Detect which cell encompasses the target text, then output its (X, Y) center coordinate. 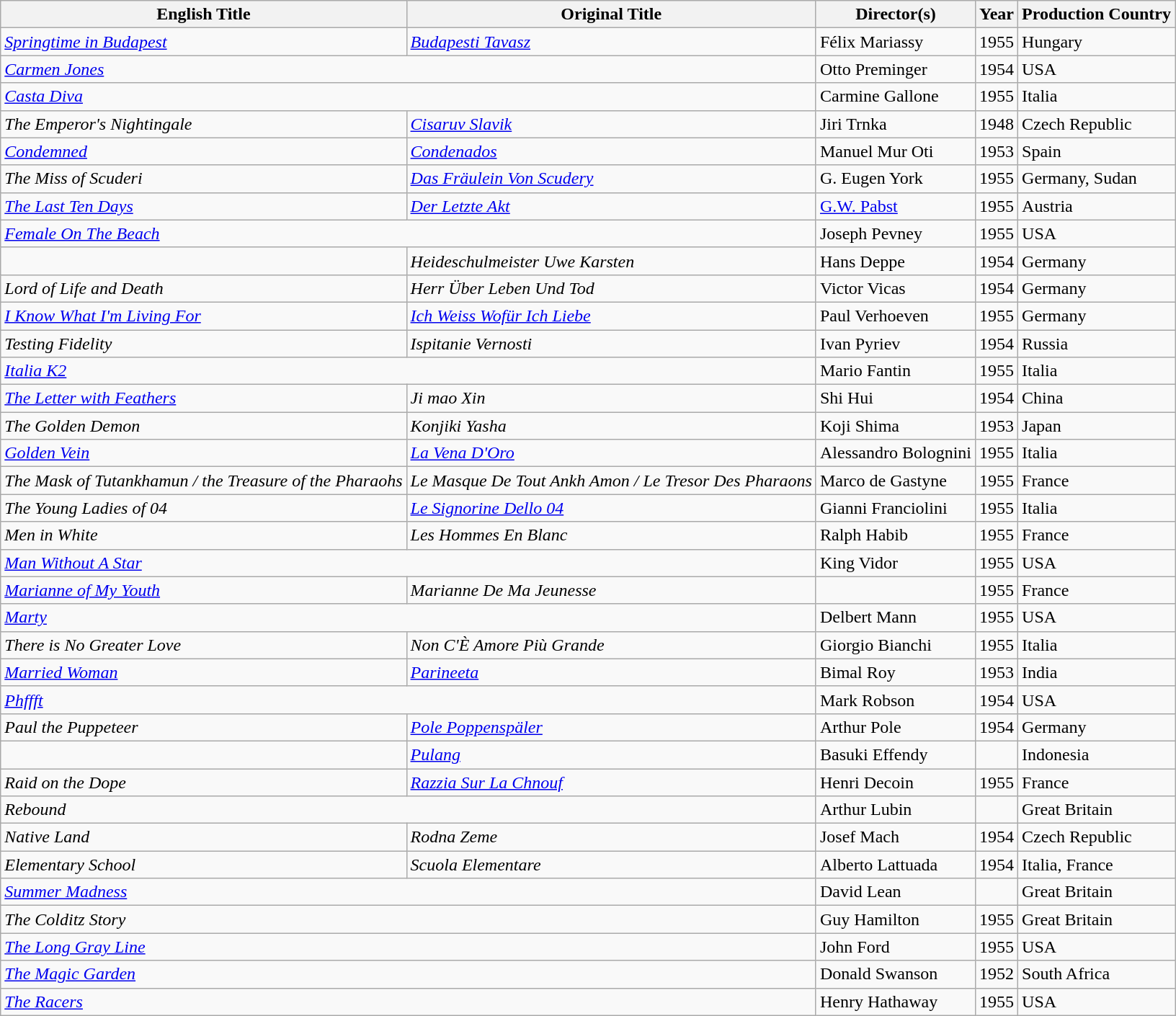
South Africa (1097, 974)
The Colditz Story (409, 919)
Les Hommes En Blanc (611, 535)
Guy Hamilton (895, 919)
Married Woman (203, 672)
Italia, France (1097, 865)
Man Without A Star (409, 563)
Phffft (409, 700)
India (1097, 672)
Bimal Roy (895, 672)
Alberto Lattuada (895, 865)
Casta Diva (409, 97)
Giorgio Bianchi (895, 645)
Le Masque De Tout Ankh Amon / Le Tresor Des Pharaons (611, 481)
Félix Mariassy (895, 42)
Pulang (611, 754)
Delbert Mann (895, 618)
Elementary School (203, 865)
The Letter with Feathers (203, 398)
Paul the Puppeteer (203, 727)
There is No Greater Love (203, 645)
Razzia Sur La Chnouf (611, 782)
Director(s) (895, 14)
1948 (997, 124)
Native Land (203, 837)
Spain (1097, 151)
Italia K2 (409, 371)
Parineeta (611, 672)
Victor Vicas (895, 288)
1952 (997, 974)
King Vidor (895, 563)
Production Country (1097, 14)
Non C'È Amore Più Grande (611, 645)
Germany, Sudan (1097, 179)
Scuola Elementare (611, 865)
Raid on the Dope (203, 782)
Arthur Lubin (895, 810)
The Racers (409, 1002)
Basuki Effendy (895, 754)
Konjiki Yasha (611, 426)
Le Signorine Dello 04 (611, 508)
Ralph Habib (895, 535)
Alessandro Bolognini (895, 453)
Springtime in Budapest (203, 42)
Austria (1097, 206)
Heideschulmeister Uwe Karsten (611, 261)
The Mask of Tutankhamun / the Treasure of the Pharaohs (203, 481)
Men in White (203, 535)
Indonesia (1097, 754)
Gianni Franciolini (895, 508)
Summer Madness (409, 892)
The Young Ladies of 04 (203, 508)
Mark Robson (895, 700)
Year (997, 14)
La Vena D'Oro (611, 453)
G.W. Pabst (895, 206)
Der Letzte Akt (611, 206)
Mario Fantin (895, 371)
Paul Verhoeven (895, 316)
Otto Preminger (895, 69)
Herr Über Leben Und Tod (611, 288)
Ispitanie Vernosti (611, 344)
Marianne De Ma Jeunesse (611, 590)
Ivan Pyriev (895, 344)
Condemned (203, 151)
Testing Fidelity (203, 344)
Original Title (611, 14)
Hans Deppe (895, 261)
Shi Hui (895, 398)
Arthur Pole (895, 727)
The Golden Demon (203, 426)
David Lean (895, 892)
Josef Mach (895, 837)
Henry Hathaway (895, 1002)
Carmine Gallone (895, 97)
Koji Shima (895, 426)
Golden Vein (203, 453)
Japan (1097, 426)
The Emperor's Nightingale (203, 124)
The Miss of Scuderi (203, 179)
Russia (1097, 344)
Manuel Mur Oti (895, 151)
Marco de Gastyne (895, 481)
The Long Gray Line (409, 947)
Das Fräulein Von Scudery (611, 179)
Carmen Jones (409, 69)
English Title (203, 14)
Budapesti Tavasz (611, 42)
The Last Ten Days (203, 206)
Cisaruv Slavik (611, 124)
Henri Decoin (895, 782)
Rebound (409, 810)
Jiri Trnka (895, 124)
Pole Poppenspäler (611, 727)
G. Eugen York (895, 179)
Rodna Zeme (611, 837)
China (1097, 398)
Ich Weiss Wofür Ich Liebe (611, 316)
Marty (409, 618)
Marianne of My Youth (203, 590)
Female On The Beach (409, 233)
Joseph Pevney (895, 233)
Ji mao Xin (611, 398)
John Ford (895, 947)
Lord of Life and Death (203, 288)
Hungary (1097, 42)
Donald Swanson (895, 974)
The Magic Garden (409, 974)
I Know What I'm Living For (203, 316)
Condenados (611, 151)
